For the text-containing cell, return its midpoint in (x, y) coordinate format. 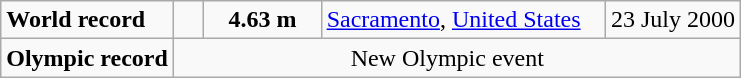
World record (88, 20)
4.63 m (262, 20)
New Olympic event (456, 58)
23 July 2000 (672, 20)
Sacramento, United States (463, 20)
Olympic record (88, 58)
